Output the (x, y) coordinate of the center of the cell containing the given text.  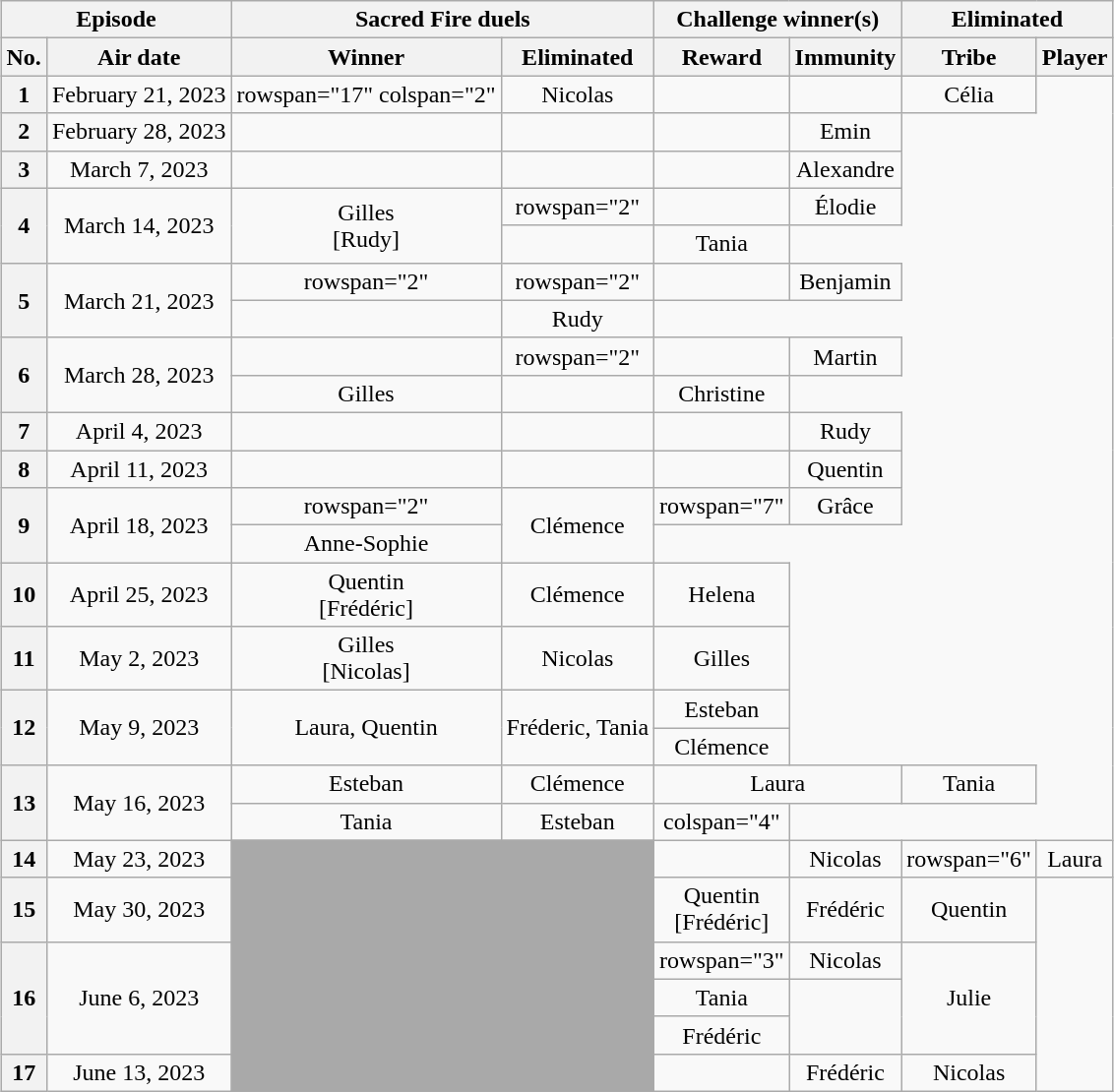
6 (24, 375)
1 (24, 94)
May 23, 2023 (139, 859)
May 30, 2023 (139, 909)
Emin (845, 132)
rowspan="7" (722, 507)
May 2, 2023 (139, 659)
Julie (969, 998)
April 25, 2023 (139, 594)
June 13, 2023 (139, 1072)
14 (24, 859)
March 14, 2023 (139, 225)
Sacred Fire duels (443, 20)
10 (24, 594)
February 28, 2023 (139, 132)
Laura, Quentin (366, 728)
April 4, 2023 (139, 431)
Élodie (845, 207)
May 9, 2023 (139, 728)
7 (24, 431)
4 (24, 225)
rowspan="6" (969, 859)
Player (1075, 57)
April 11, 2023 (139, 469)
Benjamin (845, 281)
Tribe (969, 57)
Immunity (845, 57)
Winner (366, 57)
Fréderic, Tania (578, 728)
Anne-Sophie (366, 544)
11 (24, 659)
15 (24, 909)
5 (24, 300)
Reward (722, 57)
rowspan="3" (722, 960)
8 (24, 469)
12 (24, 728)
Gilles[Nicolas] (366, 659)
2 (24, 132)
colspan="4" (722, 821)
16 (24, 998)
February 21, 2023 (139, 94)
June 6, 2023 (139, 998)
Célia (969, 94)
Alexandre (845, 169)
13 (24, 803)
March 21, 2023 (139, 300)
rowspan="17" colspan="2" (366, 94)
Air date (139, 57)
17 (24, 1072)
Episode (116, 20)
Grâce (845, 507)
Gilles[Rudy] (366, 225)
Helena (722, 594)
9 (24, 525)
May 16, 2023 (139, 803)
Christine (722, 394)
No. (24, 57)
March 7, 2023 (139, 169)
3 (24, 169)
Challenge winner(s) (777, 20)
March 28, 2023 (139, 375)
Martin (845, 356)
April 18, 2023 (139, 525)
